Detect which cell encompasses the target text, then output its (X, Y) center coordinate. 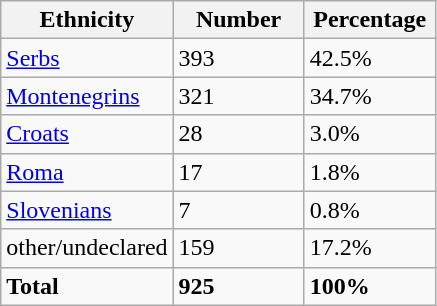
100% (370, 286)
393 (238, 58)
Serbs (87, 58)
0.8% (370, 210)
159 (238, 248)
17.2% (370, 248)
Percentage (370, 20)
Number (238, 20)
Slovenians (87, 210)
Montenegrins (87, 96)
17 (238, 172)
925 (238, 286)
28 (238, 134)
Croats (87, 134)
Ethnicity (87, 20)
other/undeclared (87, 248)
7 (238, 210)
42.5% (370, 58)
321 (238, 96)
Roma (87, 172)
1.8% (370, 172)
Total (87, 286)
34.7% (370, 96)
3.0% (370, 134)
